From the cell containing the given text, extract its center point as (X, Y) coordinate. 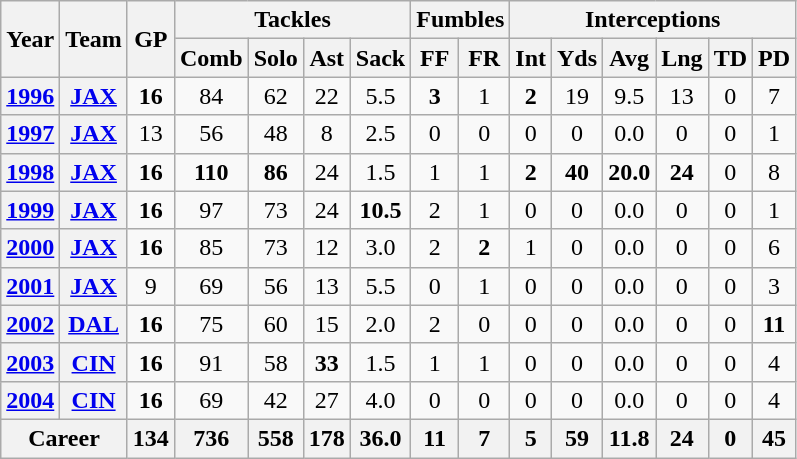
Interceptions (653, 20)
2000 (30, 248)
2002 (30, 324)
22 (326, 96)
9.5 (630, 96)
Team (94, 39)
42 (276, 400)
2004 (30, 400)
5 (531, 438)
PD (774, 58)
40 (578, 172)
FF (435, 58)
178 (326, 438)
Fumbles (460, 20)
3.0 (380, 248)
558 (276, 438)
10.5 (380, 210)
9 (150, 286)
Tackles (292, 20)
Career (64, 438)
97 (211, 210)
GP (150, 39)
1999 (30, 210)
15 (326, 324)
60 (276, 324)
2.5 (380, 134)
6 (774, 248)
Avg (630, 58)
2.0 (380, 324)
Yds (578, 58)
36.0 (380, 438)
12 (326, 248)
11.8 (630, 438)
2001 (30, 286)
48 (276, 134)
19 (578, 96)
Comb (211, 58)
2003 (30, 362)
85 (211, 248)
FR (484, 58)
Year (30, 39)
58 (276, 362)
736 (211, 438)
Lng (682, 58)
1997 (30, 134)
Ast (326, 58)
Solo (276, 58)
DAL (94, 324)
Int (531, 58)
4.0 (380, 400)
1998 (30, 172)
62 (276, 96)
86 (276, 172)
91 (211, 362)
TD (730, 58)
84 (211, 96)
33 (326, 362)
20.0 (630, 172)
110 (211, 172)
Sack (380, 58)
45 (774, 438)
59 (578, 438)
27 (326, 400)
1996 (30, 96)
134 (150, 438)
75 (211, 324)
